Scan for the cell matching the given text and deliver its [x, y] coordinate at center. 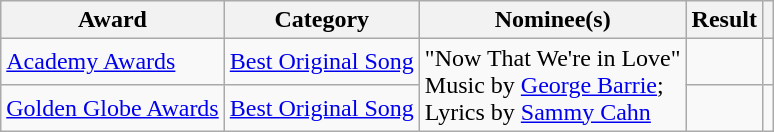
Category [322, 20]
Academy Awards [113, 62]
"Now That We're in Love" Music by George Barrie; Lyrics by Sammy Cahn [552, 85]
Golden Globe Awards [113, 108]
Result [724, 20]
Nominee(s) [552, 20]
Award [113, 20]
